Determine the (x, y) coordinate at the center of the cell enclosing the given text.  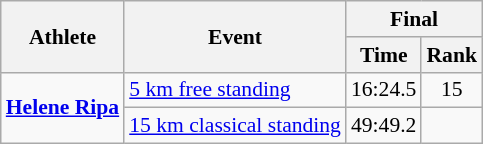
Helene Ripa (62, 108)
16:24.5 (384, 90)
15 km classical standing (235, 126)
Time (384, 55)
Rank (452, 55)
Event (235, 36)
Final (414, 19)
5 km free standing (235, 90)
49:49.2 (384, 126)
Athlete (62, 36)
15 (452, 90)
